Locate the cell with the specified text and output its (X, Y) center coordinate. 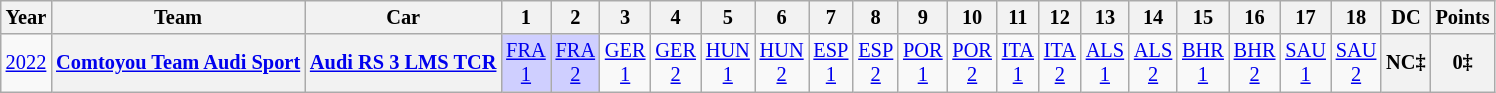
4 (675, 17)
Year (26, 17)
ALS1 (1105, 63)
11 (1018, 17)
FRA2 (576, 63)
12 (1060, 17)
18 (1356, 17)
POR1 (922, 63)
NC‡ (1406, 63)
7 (830, 17)
FRA1 (526, 63)
GER1 (625, 63)
HUN2 (782, 63)
13 (1105, 17)
ESP1 (830, 63)
6 (782, 17)
Team (178, 17)
1 (526, 17)
2 (576, 17)
3 (625, 17)
Car (403, 17)
0‡ (1463, 63)
16 (1255, 17)
DC (1406, 17)
ITA2 (1060, 63)
5 (728, 17)
9 (922, 17)
Points (1463, 17)
HUN1 (728, 63)
8 (876, 17)
2022 (26, 63)
Audi RS 3 LMS TCR (403, 63)
SAU2 (1356, 63)
ALS2 (1153, 63)
10 (972, 17)
ITA1 (1018, 63)
Comtoyou Team Audi Sport (178, 63)
SAU1 (1305, 63)
ESP2 (876, 63)
15 (1203, 17)
17 (1305, 17)
BHR1 (1203, 63)
GER2 (675, 63)
POR2 (972, 63)
14 (1153, 17)
BHR2 (1255, 63)
